From the cell containing the given text, extract its center point as [X, Y] coordinate. 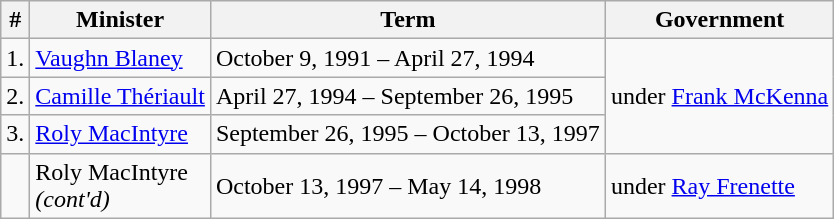
1. [16, 58]
# [16, 20]
Vaughn Blaney [120, 58]
April 27, 1994 – September 26, 1995 [408, 96]
Minister [120, 20]
3. [16, 134]
September 26, 1995 – October 13, 1997 [408, 134]
Roly MacIntyre [120, 134]
October 9, 1991 – April 27, 1994 [408, 58]
under Ray Frenette [719, 186]
under Frank McKenna [719, 96]
Camille Thériault [120, 96]
October 13, 1997 – May 14, 1998 [408, 186]
Government [719, 20]
Roly MacIntyre(cont'd) [120, 186]
2. [16, 96]
Term [408, 20]
